Determine the (X, Y) coordinate at the center of the cell enclosing the given text.  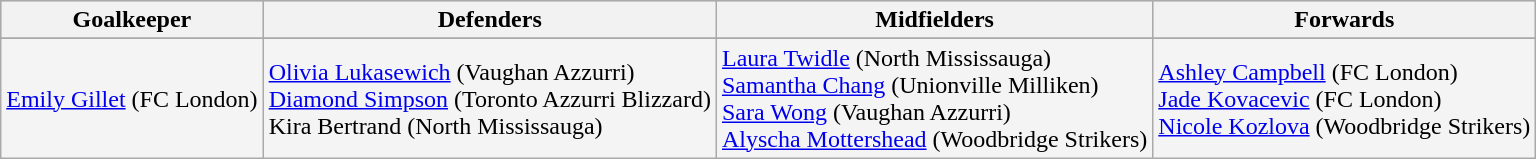
Emily Gillet (FC London) (132, 98)
Midfielders (934, 20)
Defenders (490, 20)
Goalkeeper (132, 20)
Olivia Lukasewich (Vaughan Azzurri)Diamond Simpson (Toronto Azzurri Blizzard)Kira Bertrand (North Mississauga) (490, 98)
Forwards (1344, 20)
Ashley Campbell (FC London)Jade Kovacevic (FC London)Nicole Kozlova (Woodbridge Strikers) (1344, 98)
Laura Twidle (North Mississauga)Samantha Chang (Unionville Milliken)Sara Wong (Vaughan Azzurri)Alyscha Mottershead (Woodbridge Strikers) (934, 98)
